Find where the given text appears and provide that cell's center as (x, y) coordinate. 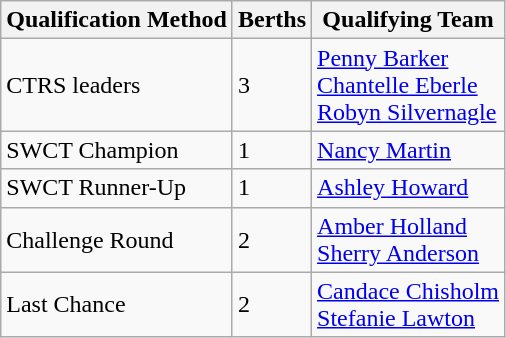
Amber Holland Sherry Anderson (408, 240)
Nancy Martin (408, 150)
Candace Chisholm Stefanie Lawton (408, 304)
Qualifying Team (408, 20)
Ashley Howard (408, 188)
SWCT Runner-Up (117, 188)
Challenge Round (117, 240)
Last Chance (117, 304)
3 (272, 85)
SWCT Champion (117, 150)
Qualification Method (117, 20)
Penny Barker Chantelle Eberle Robyn Silvernagle (408, 85)
Berths (272, 20)
CTRS leaders (117, 85)
